Return the (X, Y) coordinate for the center point of the cell that contains the specified text.  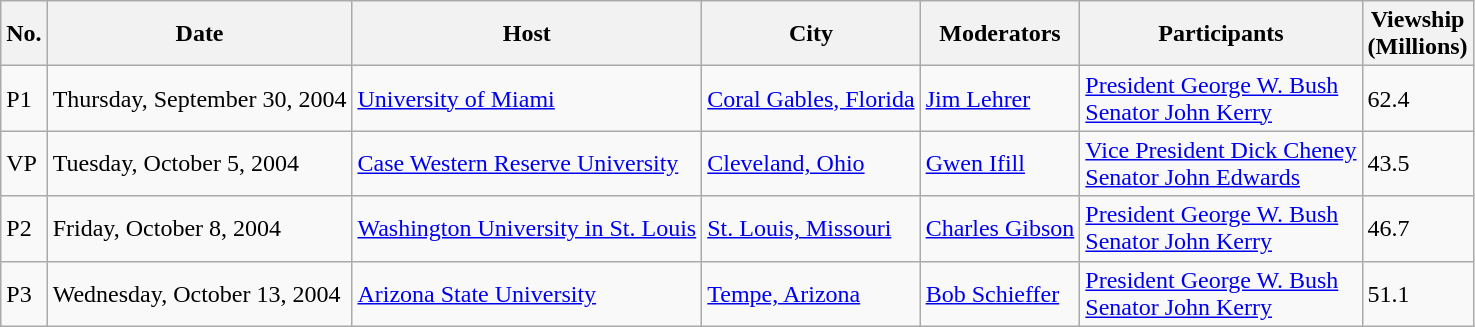
Date (200, 34)
Jim Lehrer (1000, 98)
Case Western Reserve University (527, 164)
Viewship(Millions) (1418, 34)
City (811, 34)
St. Louis, Missouri (811, 228)
51.1 (1418, 294)
P1 (24, 98)
Tuesday, October 5, 2004 (200, 164)
Tempe, Arizona (811, 294)
Cleveland, Ohio (811, 164)
Vice President Dick CheneySenator John Edwards (1221, 164)
Friday, October 8, 2004 (200, 228)
Washington University in St. Louis (527, 228)
Moderators (1000, 34)
Wednesday, October 13, 2004 (200, 294)
46.7 (1418, 228)
Gwen Ifill (1000, 164)
P2 (24, 228)
P3 (24, 294)
Host (527, 34)
Bob Schieffer (1000, 294)
Charles Gibson (1000, 228)
VP (24, 164)
University of Miami (527, 98)
Thursday, September 30, 2004 (200, 98)
No. (24, 34)
Arizona State University (527, 294)
Coral Gables, Florida (811, 98)
62.4 (1418, 98)
Participants (1221, 34)
43.5 (1418, 164)
